Capture the cell that displays the provided text and extract its (x, y) central coordinate. 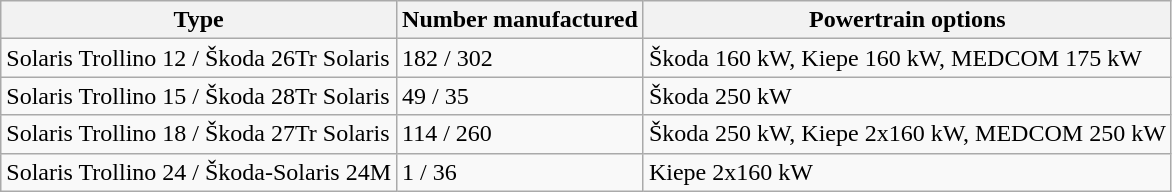
Number manufactured (520, 20)
Powertrain options (907, 20)
Škoda 250 kW (907, 96)
Škoda 250 kW, Kiepe 2x160 kW, MEDCOM 250 kW (907, 134)
Kiepe 2x160 kW (907, 172)
Solaris Trollino 24 / Škoda-Solaris 24M (199, 172)
Solaris Trollino 15 / Škoda 28Tr Solaris (199, 96)
Type (199, 20)
Solaris Trollino 12 / Škoda 26Tr Solaris (199, 58)
1 / 36 (520, 172)
Solaris Trollino 18 / Škoda 27Tr Solaris (199, 134)
Škoda 160 kW, Kiepe 160 kW, MEDCOM 175 kW (907, 58)
49 / 35 (520, 96)
114 / 260 (520, 134)
182 / 302 (520, 58)
